Detect which cell encompasses the target text, then output its [X, Y] center coordinate. 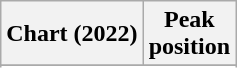
Peakposition [189, 34]
Chart (2022) [72, 34]
